From the cell containing the given text, extract its center point as (x, y) coordinate. 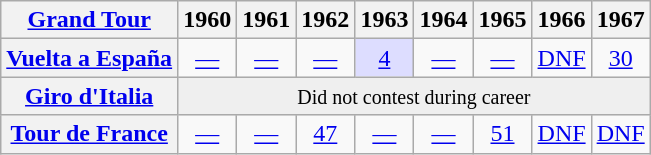
1961 (266, 20)
Giro d'Italia (90, 96)
47 (326, 134)
1963 (384, 20)
Tour de France (90, 134)
1960 (208, 20)
1965 (502, 20)
Grand Tour (90, 20)
1966 (562, 20)
Vuelta a España (90, 58)
Did not contest during career (414, 96)
30 (620, 58)
1967 (620, 20)
1962 (326, 20)
51 (502, 134)
4 (384, 58)
1964 (444, 20)
